Provide the [X, Y] coordinate of the cell's center where the given text is located.  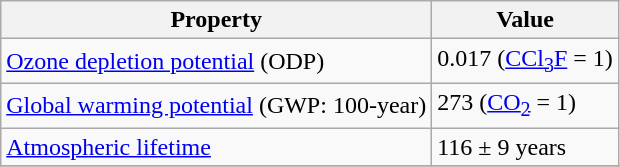
273 (CO2 = 1) [526, 105]
Atmospheric lifetime [216, 147]
0.017 (CCl3F = 1) [526, 61]
Global warming potential (GWP: 100-year) [216, 105]
Ozone depletion potential (ODP) [216, 61]
116 ± 9 years [526, 147]
Value [526, 20]
Property [216, 20]
